Output the (X, Y) coordinate of the center of the cell containing the given text.  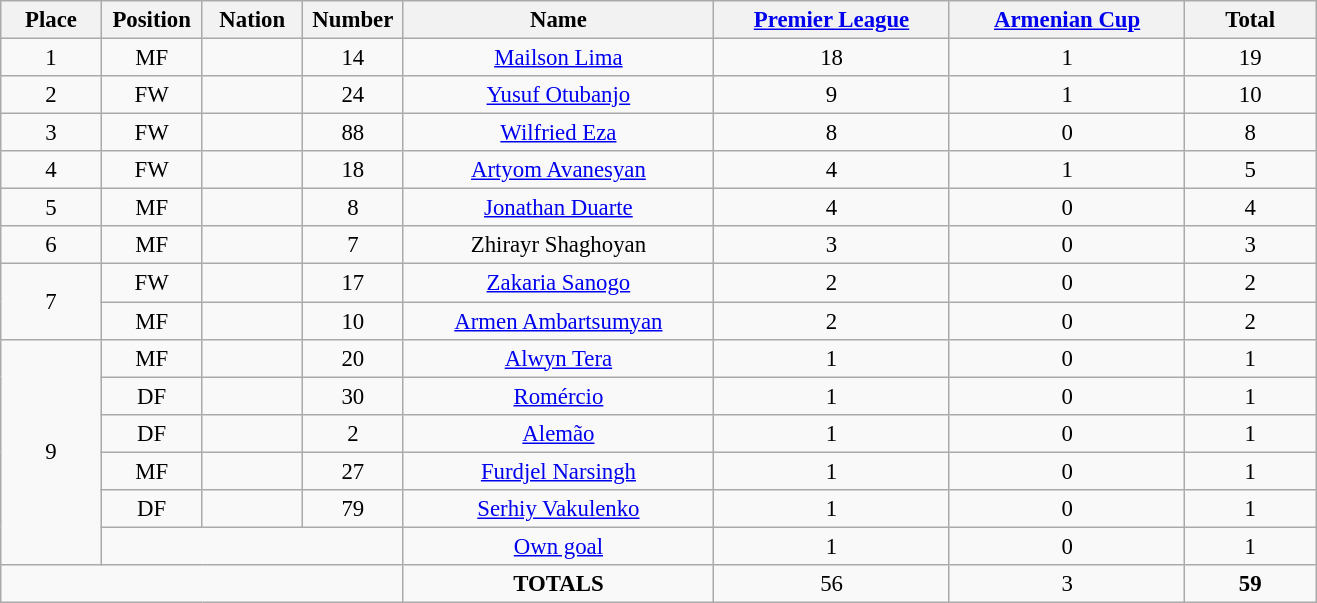
Serhiy Vakulenko (558, 509)
Yusuf Otubanjo (558, 95)
59 (1250, 584)
17 (354, 283)
Place (52, 20)
Zakaria Sanogo (558, 283)
Total (1250, 20)
20 (354, 358)
Romércio (558, 396)
Premier League (832, 20)
27 (354, 471)
Furdjel Narsingh (558, 471)
Armen Ambartsumyan (558, 321)
79 (354, 509)
Alwyn Tera (558, 358)
Own goal (558, 546)
88 (354, 133)
56 (832, 584)
TOTALS (558, 584)
Zhirayr Shaghoyan (558, 245)
24 (354, 95)
Artyom Avanesyan (558, 170)
14 (354, 58)
6 (52, 245)
Nation (252, 20)
Armenian Cup (1067, 20)
Jonathan Duarte (558, 208)
Alemão (558, 433)
Wilfried Eza (558, 133)
Number (354, 20)
Mailson Lima (558, 58)
Position (152, 20)
30 (354, 396)
19 (1250, 58)
Name (558, 20)
